Provide the (X, Y) coordinate of the cell's center where the given text is located.  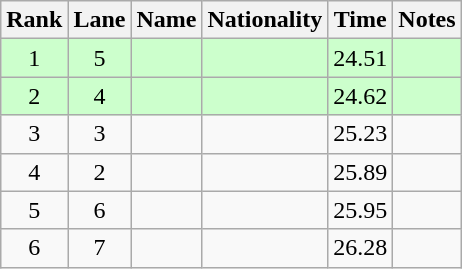
Lane (100, 20)
1 (34, 58)
Nationality (265, 20)
Name (166, 20)
Rank (34, 20)
Time (360, 20)
25.89 (360, 172)
Notes (427, 20)
25.95 (360, 210)
24.51 (360, 58)
7 (100, 248)
25.23 (360, 134)
24.62 (360, 96)
26.28 (360, 248)
